Identify which cell holds the provided text, then report its (X, Y) central coordinate. 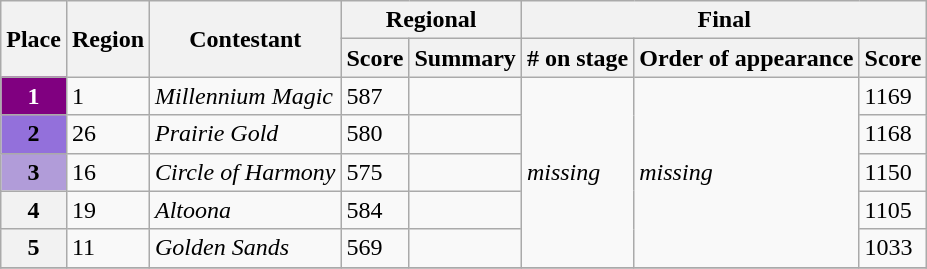
Summary (465, 58)
16 (108, 172)
1105 (893, 210)
19 (108, 210)
# on stage (577, 58)
Final (724, 20)
1168 (893, 134)
3 (34, 172)
2 (34, 134)
Circle of Harmony (246, 172)
1150 (893, 172)
580 (375, 134)
11 (108, 248)
Order of appearance (746, 58)
Regional (431, 20)
Altoona (246, 210)
1169 (893, 96)
Region (108, 39)
1033 (893, 248)
569 (375, 248)
575 (375, 172)
Contestant (246, 39)
Golden Sands (246, 248)
Millennium Magic (246, 96)
5 (34, 248)
Place (34, 39)
587 (375, 96)
26 (108, 134)
4 (34, 210)
Prairie Gold (246, 134)
584 (375, 210)
